Detect which cell encompasses the target text, then output its (X, Y) center coordinate. 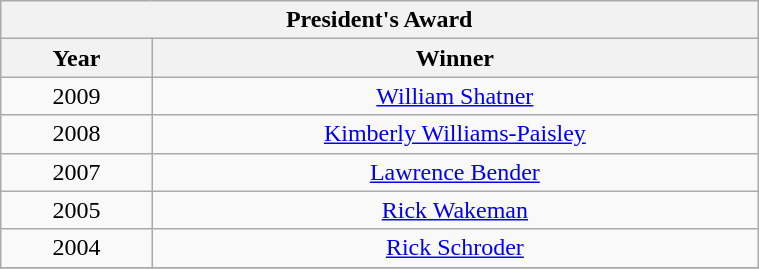
Winner (455, 58)
President's Award (380, 20)
2005 (76, 210)
Rick Wakeman (455, 210)
Lawrence Bender (455, 172)
2004 (76, 248)
William Shatner (455, 96)
2007 (76, 172)
2008 (76, 134)
Kimberly Williams-Paisley (455, 134)
Year (76, 58)
2009 (76, 96)
Rick Schroder (455, 248)
